Capture the cell that displays the provided text and extract its (X, Y) central coordinate. 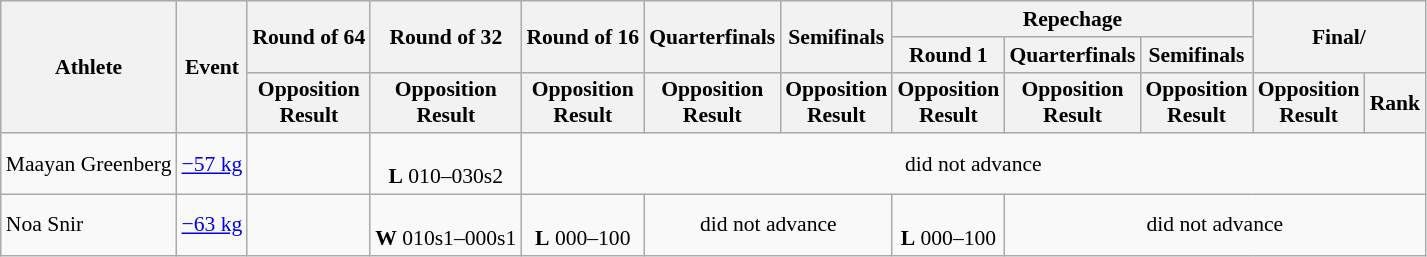
Noa Snir (89, 226)
L 010–030s2 (446, 164)
Final/ (1340, 36)
Repechage (1072, 19)
Maayan Greenberg (89, 164)
W 010s1–000s1 (446, 226)
Event (212, 67)
Athlete (89, 67)
Round of 16 (582, 36)
−63 kg (212, 226)
Round of 32 (446, 36)
−57 kg (212, 164)
Round 1 (948, 55)
Rank (1396, 102)
Round of 64 (308, 36)
